Find where the given text appears and provide that cell's center as [X, Y] coordinate. 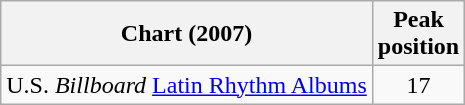
Chart (2007) [187, 34]
17 [418, 85]
U.S. Billboard Latin Rhythm Albums [187, 85]
Peakposition [418, 34]
